Identify which cell holds the provided text, then report its (x, y) central coordinate. 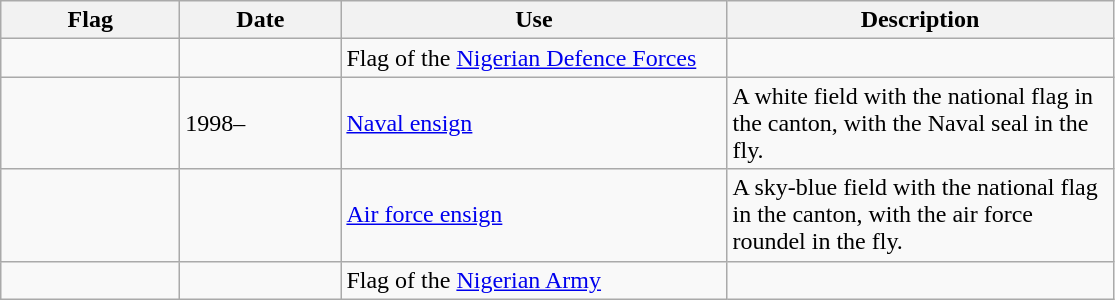
Flag of the Nigerian Army (534, 280)
Flag (90, 20)
Flag of the Nigerian Defence Forces (534, 58)
Use (534, 20)
1998– (260, 123)
Description (920, 20)
A white field with the national flag in the canton, with the Naval seal in the fly. (920, 123)
A sky-blue field with the national flag in the canton, with the air force roundel in the fly. (920, 215)
Naval ensign (534, 123)
Date (260, 20)
Air force ensign (534, 215)
